Detect which cell encompasses the target text, then output its (x, y) center coordinate. 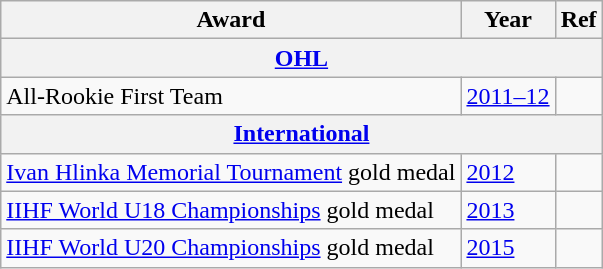
IIHF World U20 Championships gold medal (231, 248)
Ref (578, 20)
All-Rookie First Team (231, 96)
2011–12 (508, 96)
Award (231, 20)
Ivan Hlinka Memorial Tournament gold medal (231, 172)
2012 (508, 172)
International (302, 134)
OHL (302, 58)
Year (508, 20)
2013 (508, 210)
IIHF World U18 Championships gold medal (231, 210)
2015 (508, 248)
